Locate the cell with the specified text and output its [x, y] center coordinate. 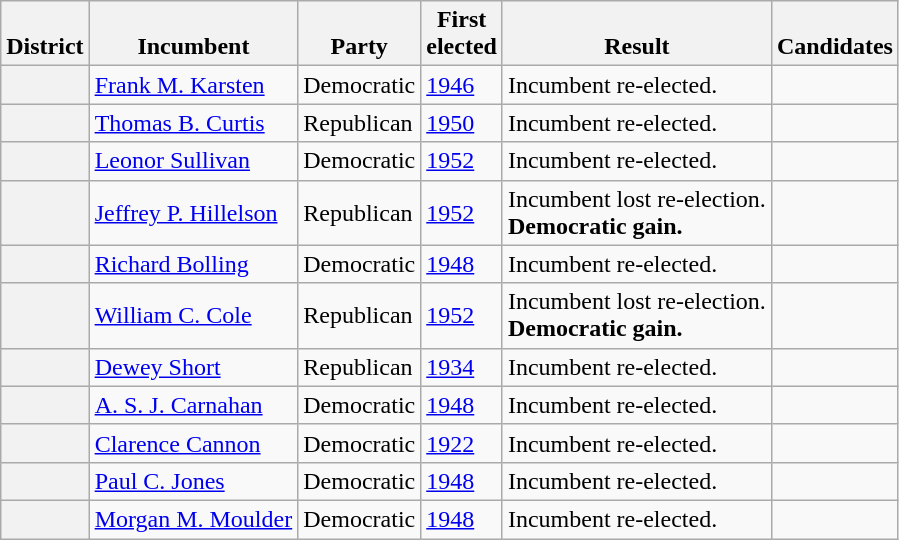
Firstelected [462, 34]
Frank M. Karsten [194, 85]
District [45, 34]
1934 [462, 367]
1950 [462, 123]
Paul C. Jones [194, 481]
Morgan M. Moulder [194, 519]
Party [360, 34]
A. S. J. Carnahan [194, 405]
1946 [462, 85]
Candidates [834, 34]
William C. Cole [194, 316]
Thomas B. Curtis [194, 123]
Clarence Cannon [194, 443]
Richard Bolling [194, 264]
1922 [462, 443]
Dewey Short [194, 367]
Jeffrey P. Hillelson [194, 212]
Leonor Sullivan [194, 161]
Incumbent [194, 34]
Result [636, 34]
